Return the (x, y) coordinate for the center point of the cell that contains the specified text.  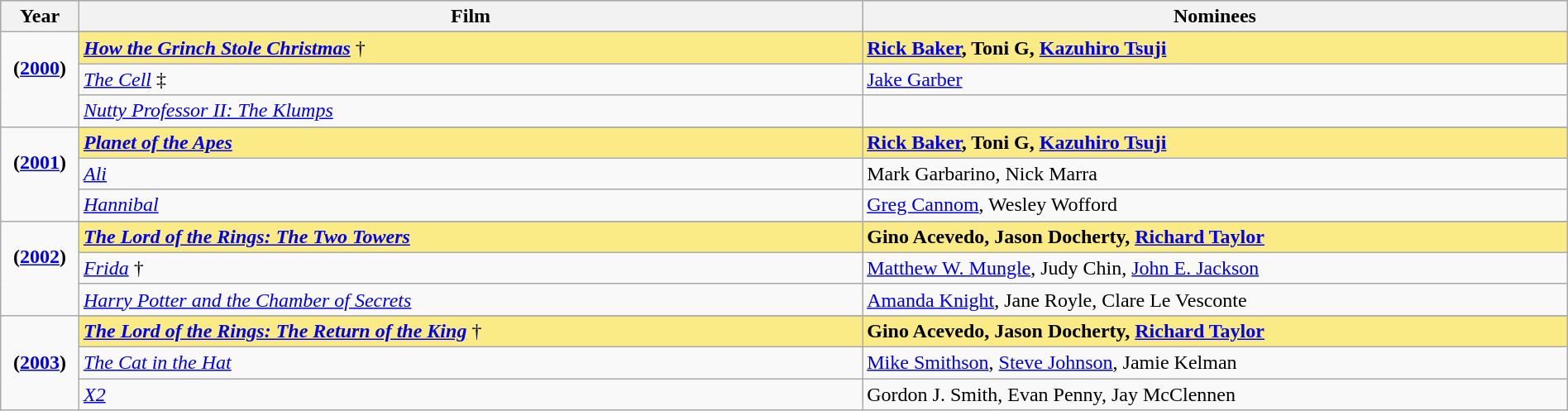
Mark Garbarino, Nick Marra (1216, 174)
Frida † (470, 268)
Film (470, 17)
Mike Smithson, Steve Johnson, Jamie Kelman (1216, 362)
Hannibal (470, 205)
Greg Cannom, Wesley Wofford (1216, 205)
(2000) (40, 79)
Year (40, 17)
Harry Potter and the Chamber of Secrets (470, 299)
Planet of the Apes (470, 142)
Gordon J. Smith, Evan Penny, Jay McClennen (1216, 394)
How the Grinch Stole Christmas † (470, 48)
The Cat in the Hat (470, 362)
Nominees (1216, 17)
The Cell ‡ (470, 79)
Jake Garber (1216, 79)
Matthew W. Mungle, Judy Chin, John E. Jackson (1216, 268)
(2003) (40, 362)
(2001) (40, 174)
Amanda Knight, Jane Royle, Clare Le Vesconte (1216, 299)
The Lord of the Rings: The Return of the King † (470, 331)
Nutty Professor II: The Klumps (470, 111)
Ali (470, 174)
X2 (470, 394)
(2002) (40, 268)
The Lord of the Rings: The Two Towers (470, 237)
